Output the (X, Y) coordinate of the center of the cell containing the given text.  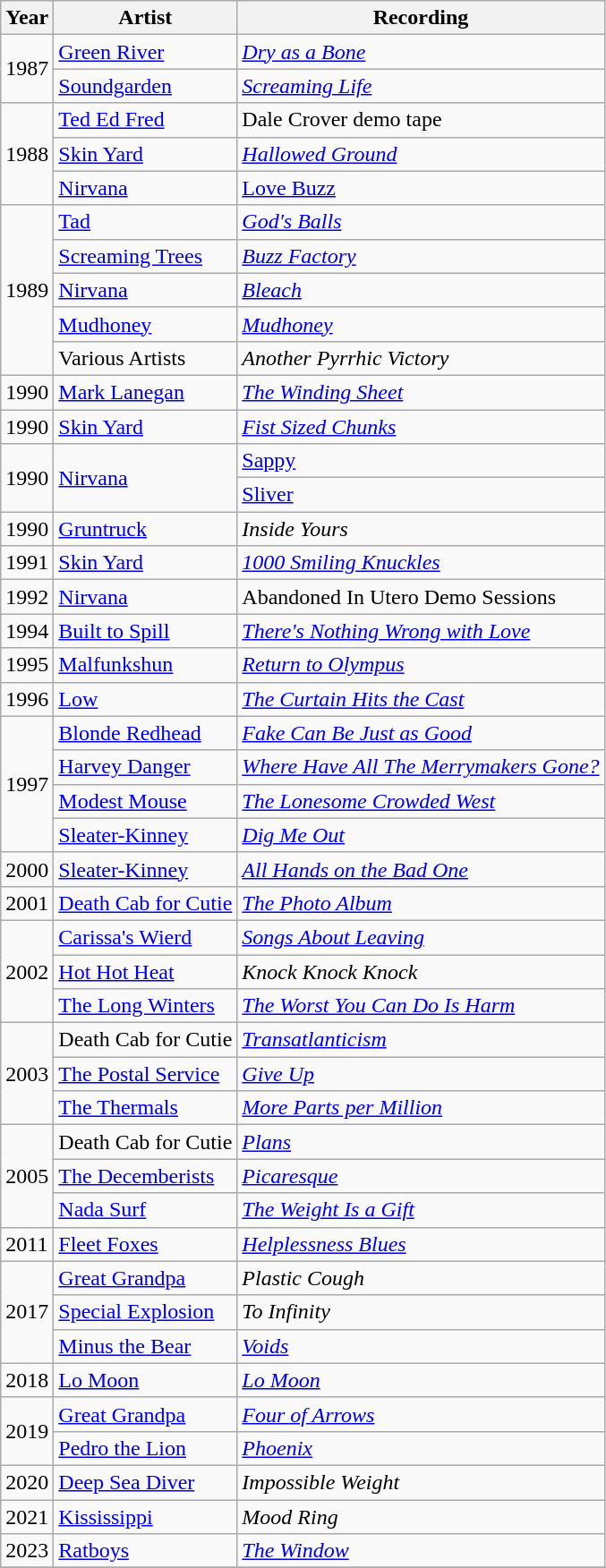
To Infinity (421, 1312)
Another Pyrrhic Victory (421, 358)
Hot Hot Heat (145, 971)
Deep Sea Diver (145, 1482)
1989 (27, 290)
Green River (145, 52)
Fist Sized Chunks (421, 427)
1987 (27, 69)
Inside Yours (421, 529)
Malfunkshun (145, 665)
All Hands on the Bad One (421, 869)
Carissa's Wierd (145, 937)
Sappy (421, 461)
The Curtain Hits the Cast (421, 699)
The Worst You Can Do Is Harm (421, 1006)
2019 (27, 1431)
Nada Surf (145, 1210)
Dale Crover demo tape (421, 120)
There's Nothing Wrong with Love (421, 631)
The Winding Sheet (421, 392)
The Photo Album (421, 903)
The Weight Is a Gift (421, 1210)
2011 (27, 1244)
2003 (27, 1074)
Recording (421, 18)
Four of Arrows (421, 1414)
Plans (421, 1142)
Special Explosion (145, 1312)
2018 (27, 1380)
Fake Can Be Just as Good (421, 733)
Abandoned In Utero Demo Sessions (421, 597)
2002 (27, 971)
Buzz Factory (421, 256)
2021 (27, 1517)
Soundgarden (145, 86)
1988 (27, 154)
Pedro the Lion (145, 1448)
Transatlanticism (421, 1040)
Low (145, 699)
God's Balls (421, 222)
Ted Ed Fred (145, 120)
Screaming Trees (145, 256)
Voids (421, 1346)
1994 (27, 631)
Blonde Redhead (145, 733)
2001 (27, 903)
Year (27, 18)
Sliver (421, 495)
Phoenix (421, 1448)
Helplessness Blues (421, 1244)
Mood Ring (421, 1517)
Tad (145, 222)
The Long Winters (145, 1006)
The Lonesome Crowded West (421, 801)
Knock Knock Knock (421, 971)
Harvey Danger (145, 767)
Dry as a Bone (421, 52)
2023 (27, 1551)
Hallowed Ground (421, 154)
1995 (27, 665)
Mark Lanegan (145, 392)
Where Have All The Merrymakers Gone? (421, 767)
Bleach (421, 290)
Give Up (421, 1074)
Built to Spill (145, 631)
Kississippi (145, 1517)
Songs About Leaving (421, 937)
The Postal Service (145, 1074)
Modest Mouse (145, 801)
1996 (27, 699)
1991 (27, 563)
Ratboys (145, 1551)
2020 (27, 1482)
Plastic Cough (421, 1278)
Picaresque (421, 1176)
The Thermals (145, 1108)
Gruntruck (145, 529)
Impossible Weight (421, 1482)
2000 (27, 869)
1992 (27, 597)
Minus the Bear (145, 1346)
Dig Me Out (421, 835)
More Parts per Million (421, 1108)
The Decemberists (145, 1176)
Screaming Life (421, 86)
1997 (27, 784)
Return to Olympus (421, 665)
Fleet Foxes (145, 1244)
1000 Smiling Knuckles (421, 563)
2005 (27, 1176)
2017 (27, 1312)
Love Buzz (421, 188)
Artist (145, 18)
The Window (421, 1551)
Various Artists (145, 358)
